Extract the (X, Y) coordinate from the center of the cell holding the provided text.  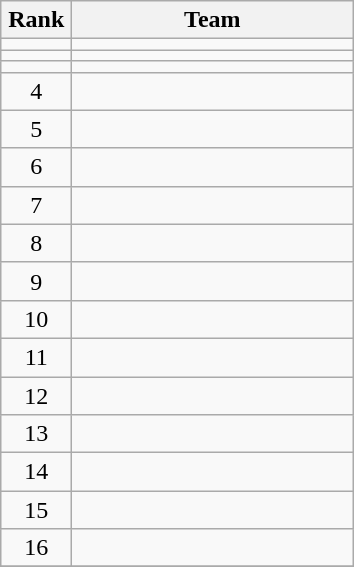
10 (36, 319)
6 (36, 167)
16 (36, 548)
4 (36, 91)
5 (36, 129)
12 (36, 395)
Rank (36, 20)
7 (36, 205)
Team (212, 20)
11 (36, 357)
15 (36, 510)
13 (36, 434)
14 (36, 472)
9 (36, 281)
8 (36, 243)
